Identify which cell holds the provided text, then report its [X, Y] central coordinate. 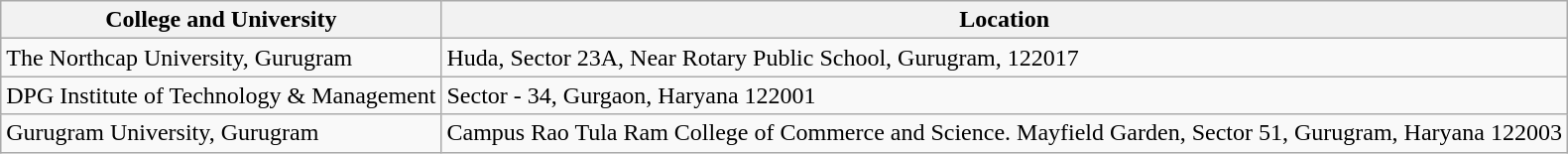
The Northcap University, Gurugram [221, 58]
College and University [221, 20]
Huda, Sector 23A, Near Rotary Public School, Gurugram, 122017 [1004, 58]
Location [1004, 20]
DPG Institute of Technology & Management [221, 95]
Sector - 34, Gurgaon, Haryana 122001 [1004, 95]
Campus Rao Tula Ram College of Commerce and Science. Mayfield Garden, Sector 51, Gurugram, Haryana 122003 [1004, 133]
Gurugram University, Gurugram [221, 133]
